Scan for the cell matching the given text and deliver its [x, y] coordinate at center. 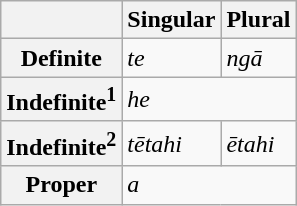
ētahi [258, 144]
Proper [62, 185]
tētahi [172, 144]
a [209, 185]
ngā [258, 58]
Definite [62, 58]
he [209, 100]
Plural [258, 20]
Indefinite2 [62, 144]
Indefinite1 [62, 100]
te [172, 58]
Singular [172, 20]
